Pinpoint the cell where the given text exists, returning its (x, y) midpoint coordinate. 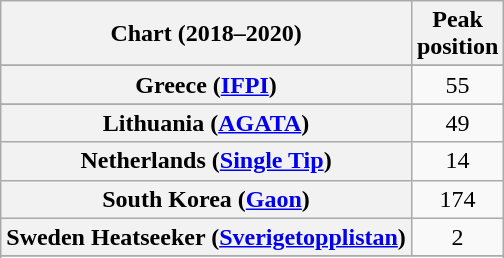
55 (457, 85)
Netherlands (Single Tip) (206, 161)
2 (457, 237)
14 (457, 161)
49 (457, 123)
Chart (2018–2020) (206, 34)
Peak position (457, 34)
Sweden Heatseeker (Sverigetopplistan) (206, 237)
South Korea (Gaon) (206, 199)
174 (457, 199)
Lithuania (AGATA) (206, 123)
Greece (IFPI) (206, 85)
